Return (X, Y) of the center of cell containing provided text 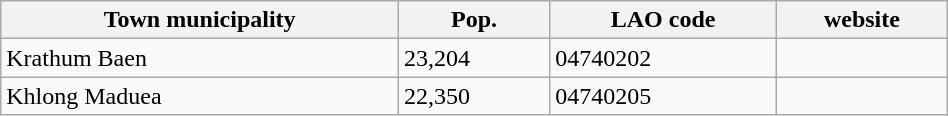
Krathum Baen (200, 58)
Town municipality (200, 20)
23,204 (474, 58)
website (862, 20)
04740202 (664, 58)
22,350 (474, 96)
LAO code (664, 20)
04740205 (664, 96)
Pop. (474, 20)
Khlong Maduea (200, 96)
